Scan for the cell matching the given text and deliver its [x, y] coordinate at center. 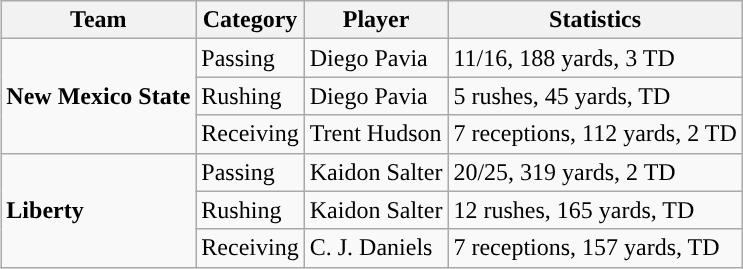
11/16, 188 yards, 3 TD [595, 58]
20/25, 319 yards, 2 TD [595, 172]
Trent Hudson [376, 134]
New Mexico State [98, 96]
12 rushes, 165 yards, TD [595, 210]
5 rushes, 45 yards, TD [595, 96]
C. J. Daniels [376, 248]
7 receptions, 112 yards, 2 TD [595, 134]
Player [376, 20]
Liberty [98, 210]
7 receptions, 157 yards, TD [595, 248]
Category [250, 20]
Team [98, 20]
Statistics [595, 20]
